Locate the cell with the specified text and output its (X, Y) center coordinate. 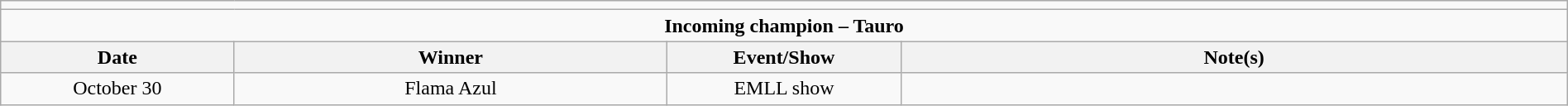
EMLL show (784, 89)
Event/Show (784, 57)
Flama Azul (451, 89)
Note(s) (1234, 57)
Winner (451, 57)
October 30 (117, 89)
Date (117, 57)
Incoming champion – Tauro (784, 26)
